Provide the (X, Y) coordinate of the cell's center where the given text is located.  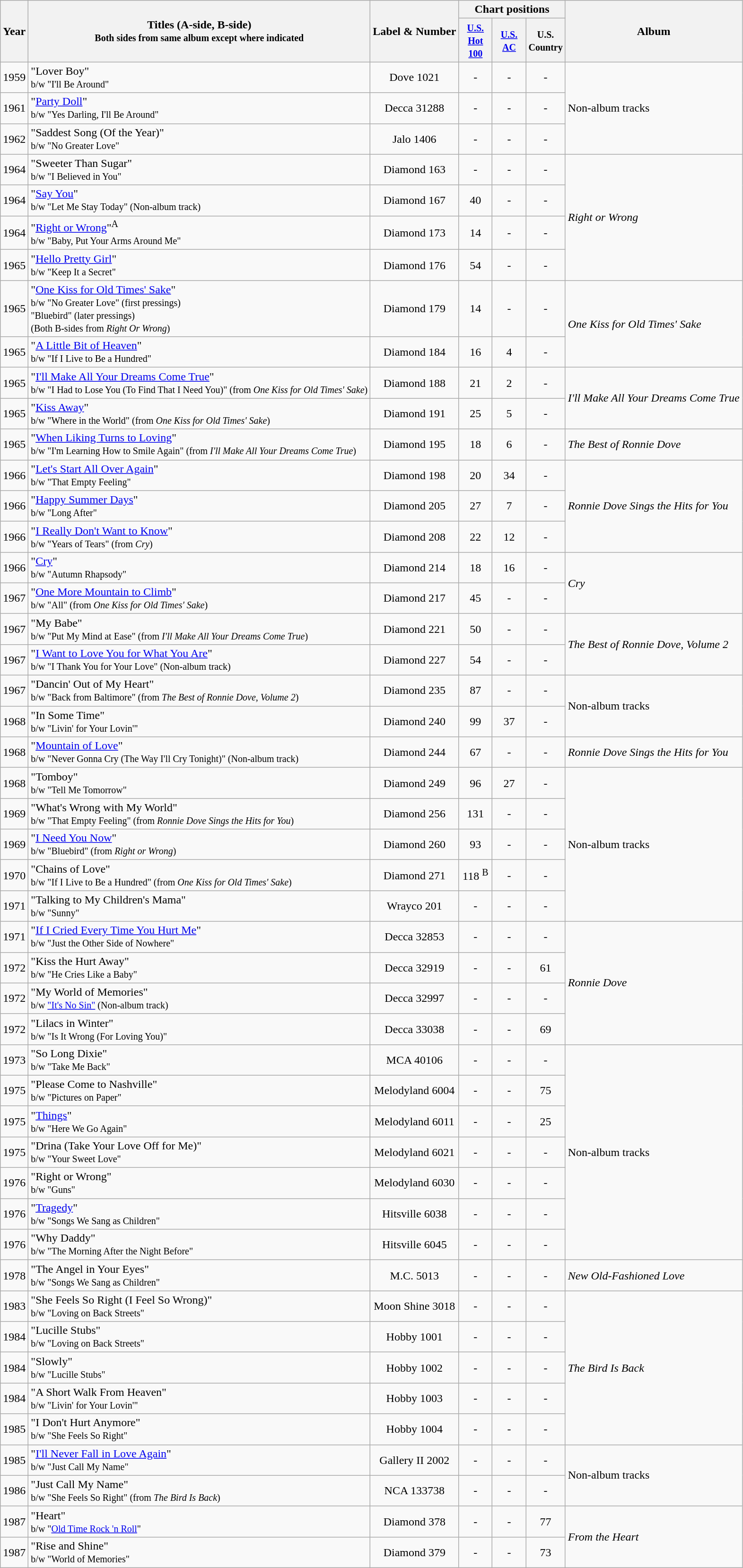
Wrayco 201 (414, 906)
MCA 40106 (414, 1060)
"Lover Boy"b/w "I'll Be Around" (200, 78)
Year (14, 31)
Gallery II 2002 (414, 1460)
"She Feels So Right (I Feel So Wrong)"b/w "Loving on Back Streets" (200, 1306)
Titles (A-side, B-side)Both sides from same album except where indicated (200, 31)
"Mountain of Love"b/w "Never Gonna Cry (The Way I'll Cry Tonight)" (Non-album track) (200, 752)
67 (476, 752)
"Please Come to Nashville"b/w "Pictures on Paper" (200, 1091)
From the Heart (654, 1537)
Melodyland 6030 (414, 1183)
1961 (14, 108)
"Sweeter Than Sugar"b/w "I Believed in You" (200, 169)
118 B (476, 875)
Label & Number (414, 31)
"Why Daddy"b/w "The Morning After the Night Before" (200, 1245)
87 (476, 691)
73 (546, 1552)
Cry (654, 583)
"Lilacs in Winter"b/w "Is It Wrong (For Loving You)" (200, 1029)
"Kiss the Hurt Away"b/w "He Cries Like a Baby" (200, 968)
"So Long Dixie"b/w "Take Me Back" (200, 1060)
Album (654, 31)
One Kiss for Old Times' Sake (654, 324)
Right or Wrong (654, 218)
45 (476, 598)
7 (509, 506)
50 (476, 629)
Hitsville 6038 (414, 1214)
Diamond 221 (414, 629)
"Chains of Love"b/w "If I Live to Be a Hundred" (from One Kiss for Old Times' Sake) (200, 875)
M.C. 5013 (414, 1275)
Hobby 1001 (414, 1337)
Melodyland 6011 (414, 1121)
"Slowly"b/w "Lucille Stubs" (200, 1368)
Diamond 244 (414, 752)
"I Really Don't Want to Know"b/w "Years of Tears" (from Cry) (200, 536)
Diamond 235 (414, 691)
Diamond 260 (414, 845)
Diamond 198 (414, 475)
"A Short Walk From Heaven"b/w "Livin' for Your Lovin'" (200, 1398)
"Tomboy"b/w "Tell Me Tomorrow" (200, 783)
1978 (14, 1275)
Decca 32997 (414, 998)
93 (476, 845)
20 (476, 475)
Moon Shine 3018 (414, 1306)
The Bird Is Back (654, 1368)
Diamond 179 (414, 308)
New Old-Fashioned Love (654, 1275)
I'll Make All Your Dreams Come True (654, 398)
"Drina (Take Your Love Off for Me)"b/w "Your Sweet Love" (200, 1152)
Diamond 227 (414, 659)
"Let's Start All Over Again"b/w "That Empty Feeling" (200, 475)
96 (476, 783)
"Rise and Shine"b/w "World of Memories" (200, 1552)
U.S. Hot 100 (476, 40)
"One Kiss for Old Times' Sake"b/w "No Greater Love" (first pressings)"Bluebird" (later pressings)(Both B-sides from Right Or Wrong) (200, 308)
12 (509, 536)
1983 (14, 1306)
"Right or Wrong"b/w "Guns" (200, 1183)
2 (509, 383)
4 (509, 352)
Decca 32919 (414, 968)
Dove 1021 (414, 78)
"Cry"b/w "Autumn Rhapsody" (200, 568)
69 (546, 1029)
Hobby 1004 (414, 1429)
Diamond 378 (414, 1521)
Diamond 217 (414, 598)
"My Babe"b/w "Put My Mind at Ease" (from I'll Make All Your Dreams Come True) (200, 629)
131 (476, 814)
1973 (14, 1060)
1970 (14, 875)
40 (476, 201)
"My World of Memories"b/w "It's No Sin" (Non-album track) (200, 998)
Diamond 173 (414, 233)
Melodyland 6004 (414, 1091)
Diamond 184 (414, 352)
77 (546, 1521)
75 (546, 1091)
"Hello Pretty Girl"b/w "Keep It a Secret" (200, 265)
Hitsville 6045 (414, 1245)
"Party Doll"b/w "Yes Darling, I'll Be Around" (200, 108)
Decca 32853 (414, 937)
Ronnie Dove (654, 983)
"Say You" b/w "Let Me Stay Today" (Non-album track) (200, 201)
"I Want to Love You for What You Are"b/w "I Thank You for Your Love" (Non-album track) (200, 659)
"The Angel in Your Eyes"b/w "Songs We Sang as Children" (200, 1275)
"I'll Never Fall in Love Again"b/w "Just Call My Name" (200, 1460)
"Things"b/w "Here We Go Again" (200, 1121)
Diamond 167 (414, 201)
22 (476, 536)
Diamond 271 (414, 875)
Diamond 163 (414, 169)
Decca 33038 (414, 1029)
"Tragedy"b/w "Songs We Sang as Children" (200, 1214)
Diamond 379 (414, 1552)
U.S. AC (509, 40)
Diamond 208 (414, 536)
61 (546, 968)
37 (509, 722)
Diamond 205 (414, 506)
99 (476, 722)
"Just Call My Name"b/w "She Feels So Right" (from The Bird Is Back) (200, 1491)
"Happy Summer Days"b/w "Long After" (200, 506)
Diamond 191 (414, 413)
6 (509, 445)
1959 (14, 78)
"What's Wrong with My World"b/w "That Empty Feeling" (from Ronnie Dove Sings the Hits for You) (200, 814)
Diamond 188 (414, 383)
"One More Mountain to Climb"b/w "All" (from One Kiss for Old Times' Sake) (200, 598)
"Dancin' Out of My Heart"b/w "Back from Baltimore" (from The Best of Ronnie Dove, Volume 2) (200, 691)
"Right or Wrong"Ab/w "Baby, Put Your Arms Around Me" (200, 233)
Hobby 1003 (414, 1398)
The Best of Ronnie Dove, Volume 2 (654, 644)
Diamond 176 (414, 265)
U.S. Country (546, 40)
"If I Cried Every Time You Hurt Me"b/w "Just the Other Side of Nowhere" (200, 937)
Diamond 214 (414, 568)
1986 (14, 1491)
1962 (14, 139)
The Best of Ronnie Dove (654, 445)
Chart positions (512, 9)
Jalo 1406 (414, 139)
"A Little Bit of Heaven"b/w "If I Live to Be a Hundred" (200, 352)
NCA 133738 (414, 1491)
Decca 31288 (414, 108)
Diamond 195 (414, 445)
"Lucille Stubs"b/w "Loving on Back Streets" (200, 1337)
"I'll Make All Your Dreams Come True"b/w "I Had to Lose You (To Find That I Need You)" (from One Kiss for Old Times' Sake) (200, 383)
Diamond 249 (414, 783)
21 (476, 383)
"Heart"b/w "Old Time Rock 'n Roll" (200, 1521)
5 (509, 413)
34 (509, 475)
"I Need You Now"b/w "Bluebird" (from Right or Wrong) (200, 845)
Diamond 256 (414, 814)
Hobby 1002 (414, 1368)
"Talking to My Children's Mama"b/w "Sunny" (200, 906)
"Saddest Song (Of the Year)"b/w "No Greater Love" (200, 139)
"In Some Time"b/w "Livin' for Your Lovin'" (200, 722)
"When Liking Turns to Loving"b/w "I'm Learning How to Smile Again" (from I'll Make All Your Dreams Come True) (200, 445)
"I Don't Hurt Anymore"b/w "She Feels So Right" (200, 1429)
Melodyland 6021 (414, 1152)
Diamond 240 (414, 722)
"Kiss Away"b/w "Where in the World" (from One Kiss for Old Times' Sake) (200, 413)
